Return [X, Y] of the center of cell containing provided text 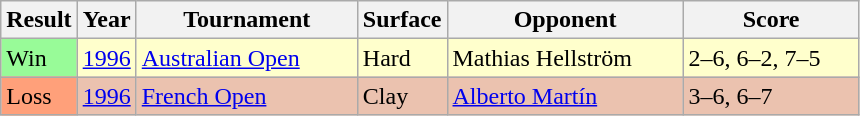
Australian Open [246, 58]
Surface [402, 20]
French Open [246, 96]
Result [39, 20]
2–6, 6–2, 7–5 [771, 58]
Win [39, 58]
Clay [402, 96]
Tournament [246, 20]
Alberto Martín [565, 96]
Mathias Hellström [565, 58]
Year [106, 20]
Score [771, 20]
Loss [39, 96]
Opponent [565, 20]
3–6, 6–7 [771, 96]
Hard [402, 58]
